Identify which cell holds the provided text, then report its (X, Y) central coordinate. 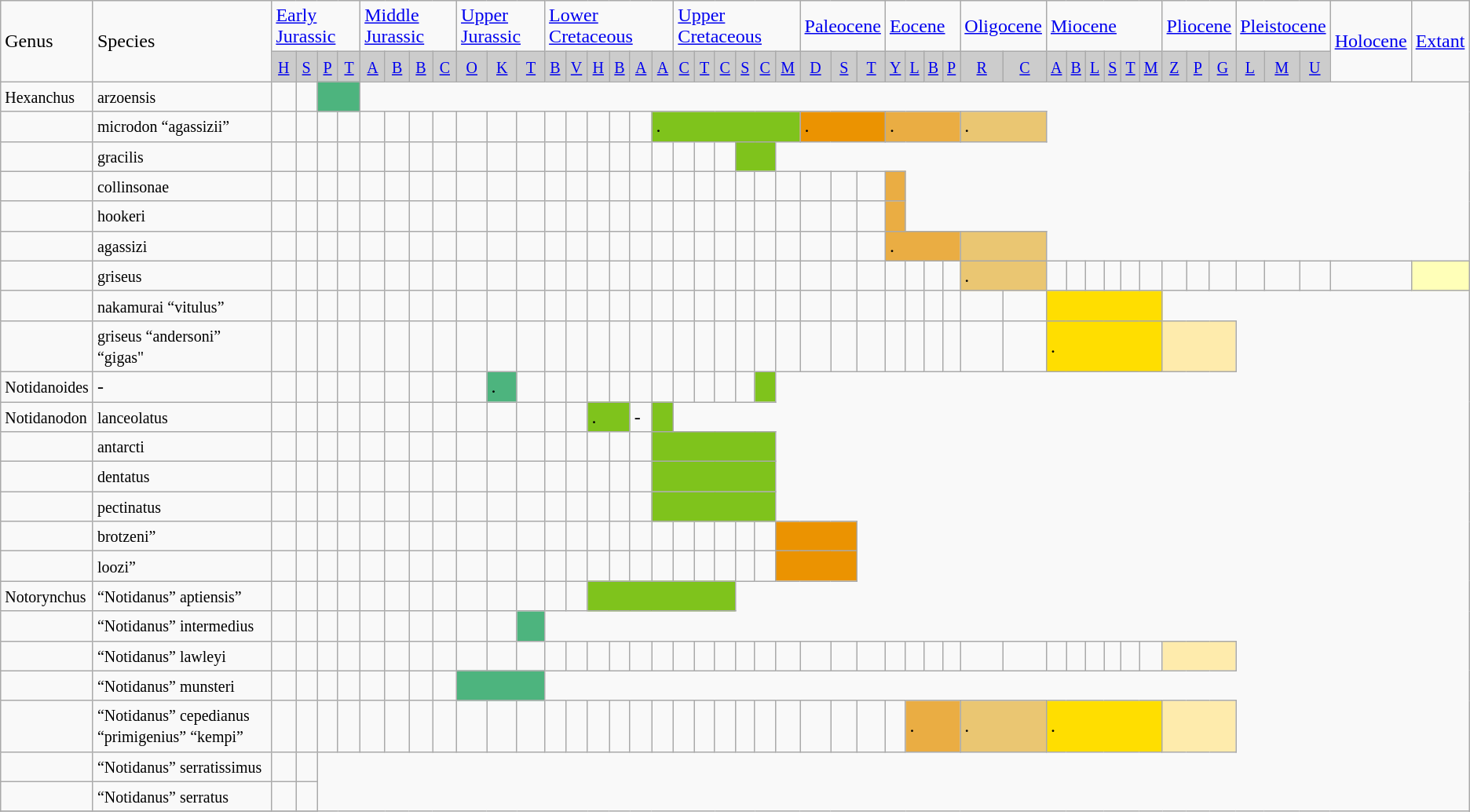
Holocene (1371, 41)
lanceolatus (182, 417)
“Notidanus” cepedianus “primigenius” “kempi” (182, 726)
Eocene (922, 27)
“Notidanus” aptiensis” (182, 596)
U (1315, 67)
V (576, 67)
Extant (1440, 41)
Hexanchus (47, 97)
Lower Cretaceous (609, 27)
griseus “andersoni” “gigas" (182, 346)
“Notidanus” lawleyi (182, 656)
agassizi (182, 246)
“Notidanus” intermedius (182, 626)
griseus (182, 276)
Oligocene (1004, 27)
Species (182, 41)
Upper Jurassic (501, 27)
Notidanodon (47, 417)
G (1223, 67)
brotzeni” (182, 536)
Upper Cretaceous (737, 27)
“Notidanus” serratissimus (182, 766)
“Notidanus” munsteri (182, 686)
Pliocene (1199, 27)
D (815, 67)
pectinatus (182, 507)
Middle Jurassic (408, 27)
antarcti (182, 447)
microdon “agassizii” (182, 126)
O (472, 67)
Early Jurassic (316, 27)
loozi” (182, 566)
gracilis (182, 156)
nakamurai “vitulus” (182, 305)
Notidanoides (47, 386)
K (502, 67)
“Notidanus” serratus (182, 796)
collinsonae (182, 186)
Notorynchus (47, 596)
hookeri (182, 216)
Genus (47, 41)
Miocene (1104, 27)
arzoensis (182, 97)
Y (895, 67)
dentatus (182, 477)
Pleistocene (1283, 27)
Z (1175, 67)
R (982, 67)
Paleocene (843, 27)
